Identify which cell holds the provided text, then report its [X, Y] central coordinate. 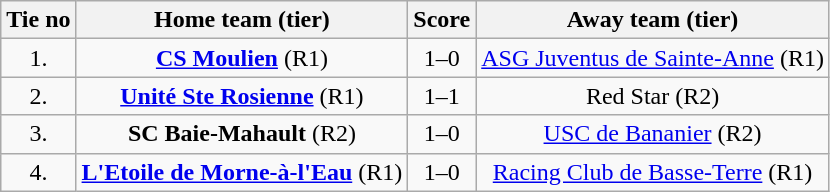
Tie no [38, 20]
4. [38, 172]
3. [38, 134]
Score [442, 20]
Home team (tier) [242, 20]
L'Etoile de Morne-à-l'Eau (R1) [242, 172]
SC Baie-Mahault (R2) [242, 134]
2. [38, 96]
USC de Bananier (R2) [653, 134]
Red Star (R2) [653, 96]
1. [38, 58]
1–1 [442, 96]
Away team (tier) [653, 20]
ASG Juventus de Sainte-Anne (R1) [653, 58]
Racing Club de Basse-Terre (R1) [653, 172]
CS Moulien (R1) [242, 58]
Unité Ste Rosienne (R1) [242, 96]
